Locate the cell with the specified text and output its (x, y) center coordinate. 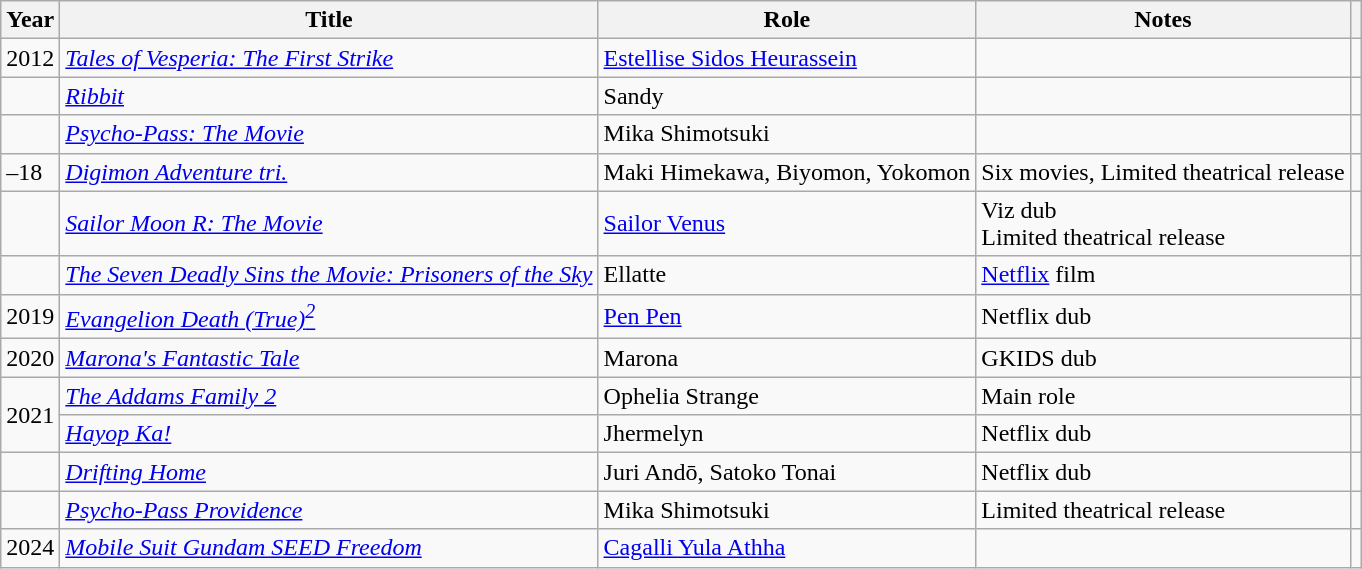
Evangelion Death (True)2 (329, 316)
Sailor Moon R: The Movie (329, 224)
Estellise Sidos Heurassein (787, 58)
Psycho-Pass Providence (329, 510)
Jhermelyn (787, 434)
Pen Pen (787, 316)
The Addams Family 2 (329, 396)
Ophelia Strange (787, 396)
Maki Himekawa, Biyomon, Yokomon (787, 172)
The Seven Deadly Sins the Movie: Prisoners of the Sky (329, 275)
Marona's Fantastic Tale (329, 358)
Juri Andō, Satoko Tonai (787, 472)
Hayop Ka! (329, 434)
Psycho-Pass: The Movie (329, 134)
Main role (1163, 396)
2020 (30, 358)
Sandy (787, 96)
Digimon Adventure tri. (329, 172)
2021 (30, 415)
Notes (1163, 20)
Marona (787, 358)
Viz dubLimited theatrical release (1163, 224)
Mobile Suit Gundam SEED Freedom (329, 548)
Tales of Vesperia: The First Strike (329, 58)
Netflix film (1163, 275)
Role (787, 20)
Cagalli Yula Athha (787, 548)
Ellatte (787, 275)
Six movies, Limited theatrical release (1163, 172)
Year (30, 20)
Limited theatrical release (1163, 510)
2019 (30, 316)
GKIDS dub (1163, 358)
Sailor Venus (787, 224)
2012 (30, 58)
–18 (30, 172)
Drifting Home (329, 472)
2024 (30, 548)
Title (329, 20)
Ribbit (329, 96)
